For the text-containing cell, return its midpoint in [x, y] coordinate format. 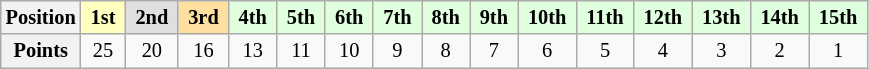
Points [41, 51]
Position [41, 17]
3rd [203, 17]
15th [838, 17]
14th [779, 17]
11th [604, 17]
2 [779, 51]
11 [301, 51]
25 [104, 51]
4 [663, 51]
6 [547, 51]
5th [301, 17]
7 [494, 51]
9th [494, 17]
2nd [152, 17]
10 [349, 51]
10th [547, 17]
13th [721, 17]
7th [397, 17]
20 [152, 51]
8th [446, 17]
6th [349, 17]
13 [253, 51]
9 [397, 51]
1 [838, 51]
8 [446, 51]
12th [663, 17]
1st [104, 17]
16 [203, 51]
5 [604, 51]
3 [721, 51]
4th [253, 17]
